Provide the (X, Y) coordinate of the cell's center where the given text is located.  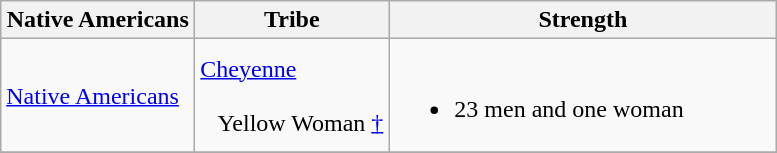
23 men and one woman (583, 96)
Tribe (292, 20)
Cheyenne Yellow Woman † (292, 96)
Strength (583, 20)
